Return the [x, y] coordinate for the center point of the cell that contains the specified text.  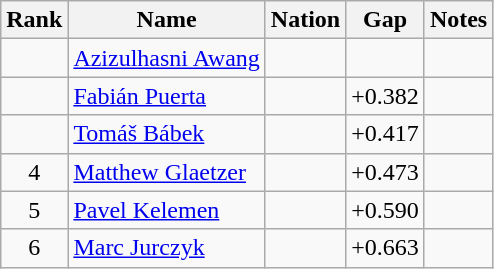
Gap [386, 20]
+0.382 [386, 96]
5 [34, 210]
+0.417 [386, 134]
Marc Jurczyk [166, 248]
Rank [34, 20]
+0.590 [386, 210]
Fabián Puerta [166, 96]
4 [34, 172]
6 [34, 248]
Tomáš Bábek [166, 134]
Pavel Kelemen [166, 210]
+0.473 [386, 172]
+0.663 [386, 248]
Nation [305, 20]
Azizulhasni Awang [166, 58]
Notes [458, 20]
Name [166, 20]
Matthew Glaetzer [166, 172]
